Scan for the cell matching the given text and deliver its [X, Y] coordinate at center. 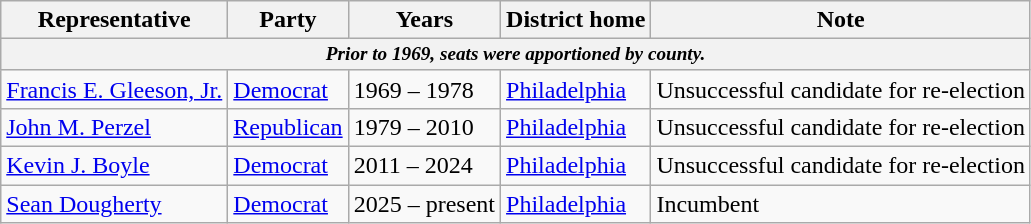
Prior to 1969, seats were apportioned by county. [516, 55]
John M. Perzel [114, 128]
Years [424, 20]
Republican [288, 128]
1969 – 1978 [424, 89]
2011 – 2024 [424, 166]
Incumbent [841, 204]
Note [841, 20]
Francis E. Gleeson, Jr. [114, 89]
District home [576, 20]
Representative [114, 20]
1979 – 2010 [424, 128]
Kevin J. Boyle [114, 166]
Party [288, 20]
2025 – present [424, 204]
Sean Dougherty [114, 204]
